Extract the (x, y) coordinate from the center of the cell holding the provided text.  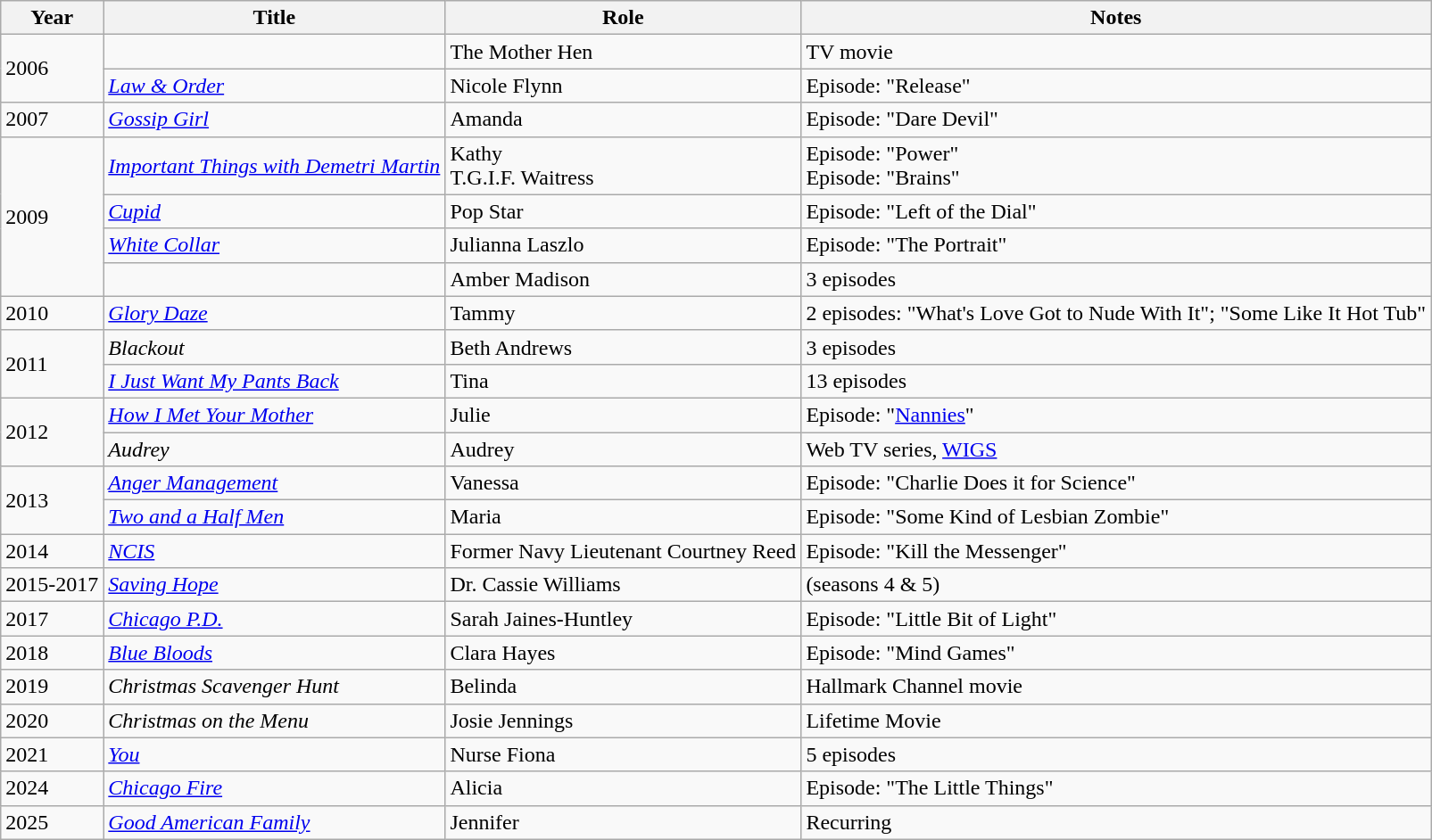
Episode: "Mind Games" (1116, 653)
(seasons 4 & 5) (1116, 585)
Gossip Girl (275, 119)
2 episodes: "What's Love Got to Nude With It"; "Some Like It Hot Tub" (1116, 313)
Nicole Flynn (623, 86)
2024 (52, 788)
Episode: "Power"Episode: "Brains" (1116, 166)
Christmas on the Menu (275, 721)
Blackout (275, 347)
Episode: "Kill the Messenger" (1116, 551)
Saving Hope (275, 585)
2009 (52, 216)
Two and a Half Men (275, 517)
Julie (623, 415)
2011 (52, 364)
2006 (52, 69)
Episode: "The Little Things" (1116, 788)
2019 (52, 687)
Law & Order (275, 86)
Notes (1116, 18)
5 episodes (1116, 754)
Sarah Jaines-Huntley (623, 619)
Title (275, 18)
Tina (623, 381)
Episode: "Some Kind of Lesbian Zombie" (1116, 517)
Clara Hayes (623, 653)
Important Things with Demetri Martin (275, 166)
Alicia (623, 788)
2017 (52, 619)
The Mother Hen (623, 52)
Julianna Laszlo (623, 245)
Pop Star (623, 211)
TV movie (1116, 52)
White Collar (275, 245)
Episode: "Nannies" (1116, 415)
Christmas Scavenger Hunt (275, 687)
2020 (52, 721)
Josie Jennings (623, 721)
Dr. Cassie Williams (623, 585)
Belinda (623, 687)
Beth Andrews (623, 347)
Episode: "Charlie Does it for Science" (1116, 483)
2012 (52, 432)
Hallmark Channel movie (1116, 687)
Lifetime Movie (1116, 721)
Jennifer (623, 822)
I Just Want My Pants Back (275, 381)
Episode: "Left of the Dial" (1116, 211)
2013 (52, 500)
Anger Management (275, 483)
Episode: "Little Bit of Light" (1116, 619)
2021 (52, 754)
Former Navy Lieutenant Courtney Reed (623, 551)
2015-2017 (52, 585)
How I Met Your Mother (275, 415)
Web TV series, WIGS (1116, 449)
Glory Daze (275, 313)
Tammy (623, 313)
Amanda (623, 119)
Amber Madison (623, 279)
2014 (52, 551)
Good American Family (275, 822)
NCIS (275, 551)
You (275, 754)
Nurse Fiona (623, 754)
KathyT.G.I.F. Waitress (623, 166)
Episode: "Dare Devil" (1116, 119)
Cupid (275, 211)
Episode: "The Portrait" (1116, 245)
Vanessa (623, 483)
Maria (623, 517)
2010 (52, 313)
Year (52, 18)
Episode: "Release" (1116, 86)
Role (623, 18)
2007 (52, 119)
2018 (52, 653)
Blue Bloods (275, 653)
Chicago P.D. (275, 619)
Recurring (1116, 822)
13 episodes (1116, 381)
Chicago Fire (275, 788)
2025 (52, 822)
